Search for the cell housing the specified text and yield its (x, y) center coordinate. 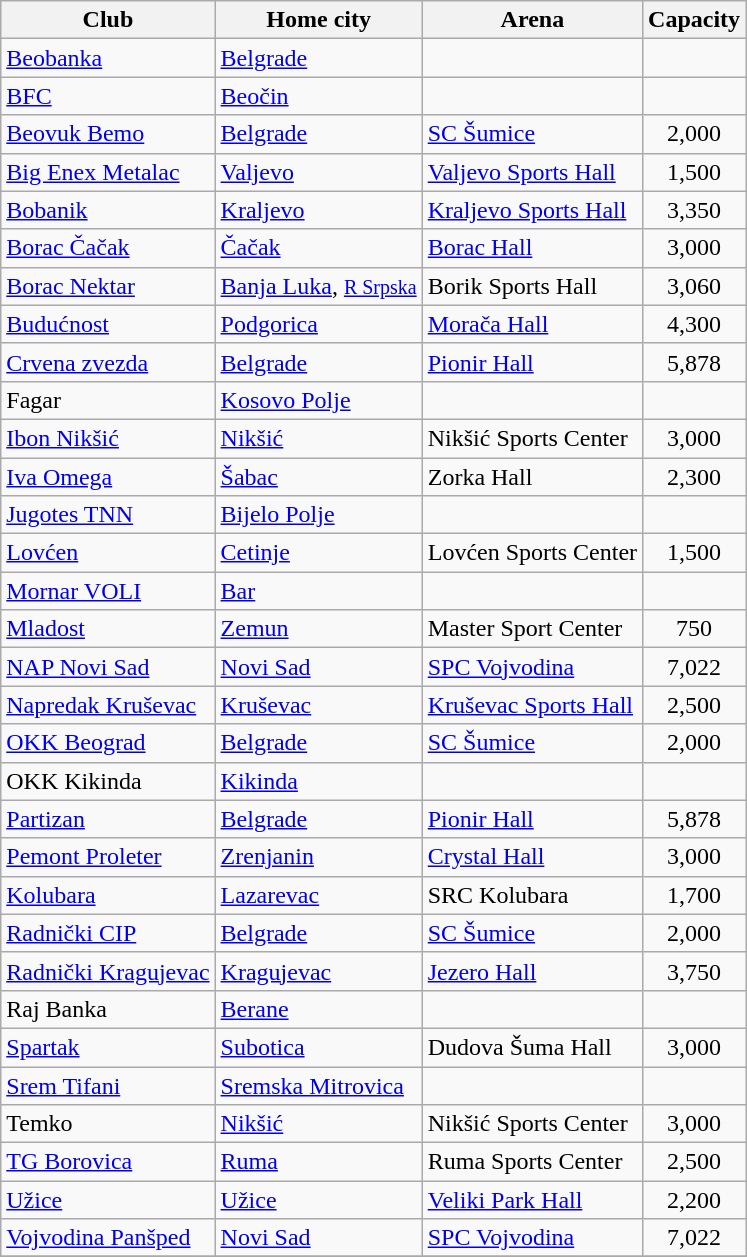
2,300 (694, 477)
3,750 (694, 971)
3,350 (694, 210)
Valjevo (318, 172)
Iva Omega (108, 477)
Veliki Park Hall (532, 1200)
Master Sport Center (532, 629)
Mladost (108, 629)
Subotica (318, 1047)
BFC (108, 96)
1,700 (694, 895)
Podgorica (318, 324)
Crvena zvezda (108, 362)
TG Borovica (108, 1162)
Kraljevo Sports Hall (532, 210)
Pemont Proleter (108, 857)
NAP Novi Sad (108, 667)
Radnički CIP (108, 933)
Vojvodina Panšped (108, 1238)
Kragujevac (318, 971)
Big Enex Metalac (108, 172)
Šabac (318, 477)
Temko (108, 1124)
Partizan (108, 819)
750 (694, 629)
Radnički Kragujevac (108, 971)
OKK Beograd (108, 743)
Lovćen Sports Center (532, 553)
Dudova Šuma Hall (532, 1047)
Bobanik (108, 210)
Beočin (318, 96)
Morača Hall (532, 324)
Banja Luka, R Srpska (318, 286)
Kruševac Sports Hall (532, 705)
Ruma (318, 1162)
Kruševac (318, 705)
Beovuk Bemo (108, 134)
Jugotes TNN (108, 515)
Borac Hall (532, 248)
Kraljevo (318, 210)
Napredak Kruševac (108, 705)
4,300 (694, 324)
Beobanka (108, 58)
Čačak (318, 248)
Borac Čačak (108, 248)
Kikinda (318, 781)
Jezero Hall (532, 971)
OKK Kikinda (108, 781)
Fagar (108, 400)
Capacity (694, 20)
2,200 (694, 1200)
Kolubara (108, 895)
Club (108, 20)
Raj Banka (108, 1009)
Spartak (108, 1047)
Berane (318, 1009)
Crystal Hall (532, 857)
Lazarevac (318, 895)
Arena (532, 20)
Zrenjanin (318, 857)
Kosovo Polje (318, 400)
Sremska Mitrovica (318, 1085)
Zemun (318, 629)
Srem Tifani (108, 1085)
Valjevo Sports Hall (532, 172)
Zorka Hall (532, 477)
Cetinje (318, 553)
Ruma Sports Center (532, 1162)
Bijelo Polje (318, 515)
Lovćen (108, 553)
Budućnost (108, 324)
Home city (318, 20)
3,060 (694, 286)
Borac Nektar (108, 286)
SRC Kolubara (532, 895)
Ibon Nikšić (108, 438)
Mornar VOLI (108, 591)
Bar (318, 591)
Borik Sports Hall (532, 286)
